Output the [X, Y] coordinate of the center of the cell containing the given text.  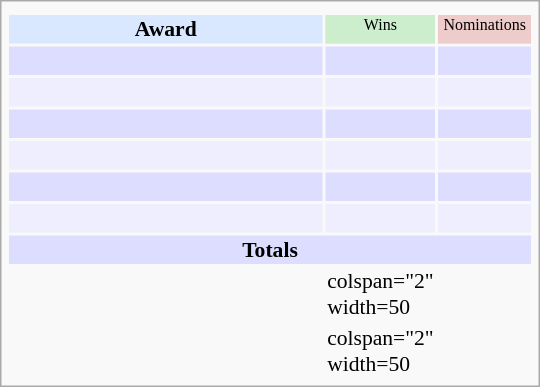
Award [166, 29]
Nominations [484, 29]
Wins [381, 29]
Totals [270, 249]
